Pinpoint the cell where the given text exists, returning its (x, y) midpoint coordinate. 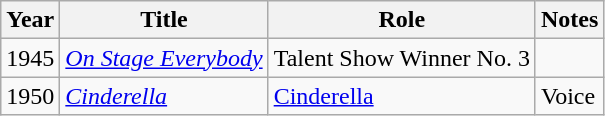
Role (402, 20)
1945 (30, 58)
Notes (569, 20)
On Stage Everybody (164, 58)
Title (164, 20)
Voice (569, 96)
1950 (30, 96)
Year (30, 20)
Talent Show Winner No. 3 (402, 58)
